Output the [x, y] coordinate of the center of the cell containing the given text.  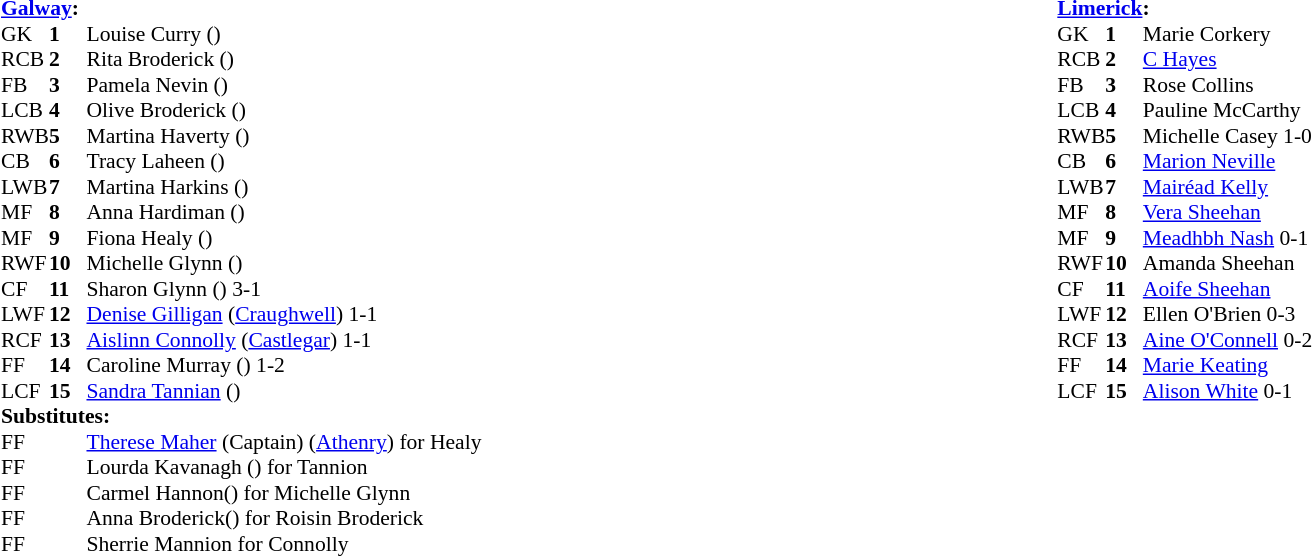
Marie Keating [1228, 365]
Martina Haverty () [284, 136]
Mairéad Kelly [1228, 187]
Denise Gilligan (Craughwell) 1-1 [284, 315]
Sandra Tannian () [284, 391]
Michelle Casey 1-0 [1228, 136]
Amanda Sheehan [1228, 263]
Aine O'Connell 0-2 [1228, 340]
Marion Neville [1228, 161]
Fiona Healy () [284, 238]
Aoife Sheehan [1228, 289]
Lourda Kavanagh () for Tannion [284, 467]
Sharon Glynn () 3-1 [284, 289]
Vera Sheehan [1228, 213]
Anna Hardiman () [284, 213]
Tracy Laheen () [284, 161]
Aislinn Connolly (Castlegar) 1-1 [284, 340]
Rita Broderick () [284, 59]
Rose Collins [1228, 85]
Martina Harkins () [284, 187]
C Hayes [1228, 59]
Therese Maher (Captain) (Athenry) for Healy [284, 442]
Caroline Murray () 1-2 [284, 365]
Meadhbh Nash 0-1 [1228, 238]
Louise Curry () [284, 34]
Ellen O'Brien 0-3 [1228, 315]
Substitutes: [242, 417]
Alison White 0-1 [1228, 391]
Anna Broderick() for Roisin Broderick [284, 519]
Marie Corkery [1228, 34]
Pamela Nevin () [284, 85]
Pauline McCarthy [1228, 111]
Michelle Glynn () [284, 263]
Carmel Hannon() for Michelle Glynn [284, 493]
Olive Broderick () [284, 111]
